Extract the [X, Y] coordinate from the center of the cell holding the provided text.  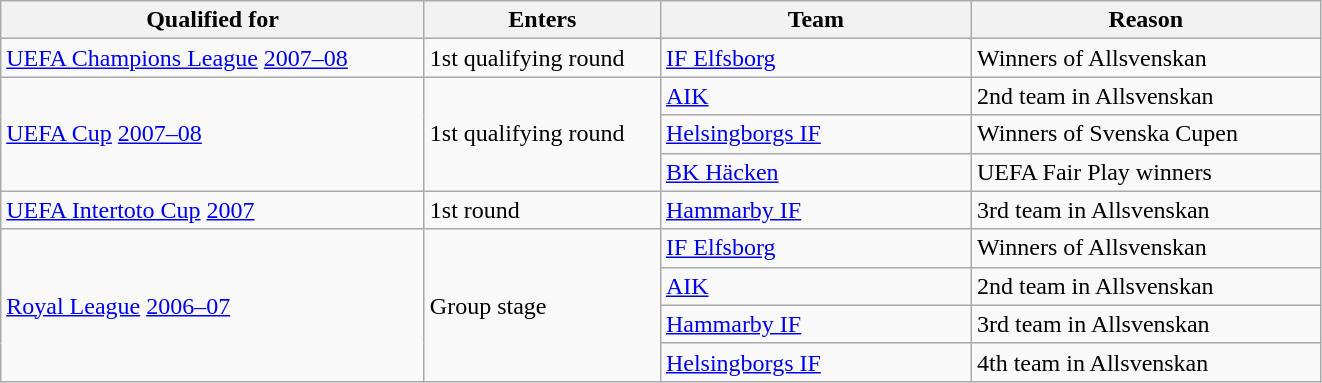
UEFA Intertoto Cup 2007 [213, 210]
Group stage [542, 305]
1st round [542, 210]
Royal League 2006–07 [213, 305]
Reason [1146, 20]
Winners of Svenska Cupen [1146, 134]
Qualified for [213, 20]
UEFA Champions League 2007–08 [213, 58]
UEFA Cup 2007–08 [213, 134]
BK Häcken [816, 172]
Enters [542, 20]
4th team in Allsvenskan [1146, 362]
Team [816, 20]
UEFA Fair Play winners [1146, 172]
